Capture the cell that displays the provided text and extract its (X, Y) central coordinate. 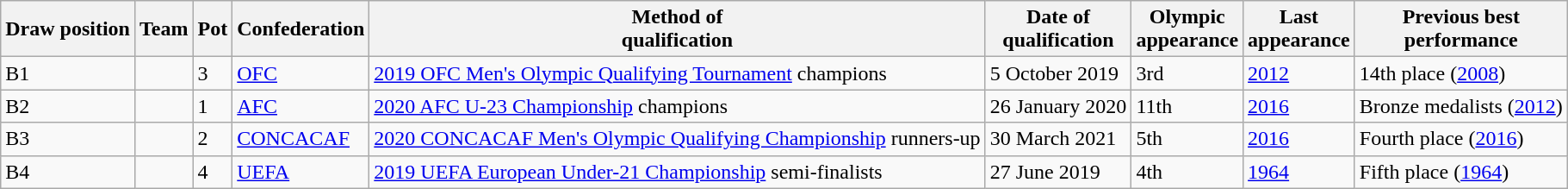
2020 CONCACAF Men's Olympic Qualifying Championship runners-up (677, 139)
B3 (68, 139)
2 (213, 139)
Olympicappearance (1187, 29)
Team (164, 29)
Bronze medalists (2012) (1460, 106)
B4 (68, 172)
2020 AFC U-23 Championship champions (677, 106)
5 October 2019 (1058, 73)
B2 (68, 106)
30 March 2021 (1058, 139)
14th place (2008) (1460, 73)
Method ofqualification (677, 29)
Fifth place (1964) (1460, 172)
4th (1187, 172)
UEFA (301, 172)
4 (213, 172)
AFC (301, 106)
11th (1187, 106)
3 (213, 73)
3rd (1187, 73)
Draw position (68, 29)
5th (1187, 139)
OFC (301, 73)
Pot (213, 29)
Date ofqualification (1058, 29)
B1 (68, 73)
Fourth place (2016) (1460, 139)
2019 OFC Men's Olympic Qualifying Tournament champions (677, 73)
2019 UEFA European Under-21 Championship semi-finalists (677, 172)
26 January 2020 (1058, 106)
Previous bestperformance (1460, 29)
27 June 2019 (1058, 172)
Confederation (301, 29)
1964 (1299, 172)
Lastappearance (1299, 29)
1 (213, 106)
CONCACAF (301, 139)
2012 (1299, 73)
